Output the [X, Y] coordinate of the center of the cell containing the given text.  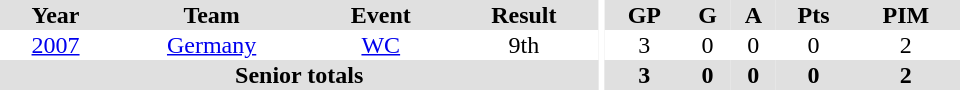
Germany [212, 45]
Team [212, 15]
9th [524, 45]
2007 [56, 45]
Senior totals [299, 75]
A [753, 15]
G [708, 15]
Event [380, 15]
WC [380, 45]
Result [524, 15]
PIM [906, 15]
Pts [813, 15]
Year [56, 15]
GP [644, 15]
